From the cell containing the given text, extract its center point as (x, y) coordinate. 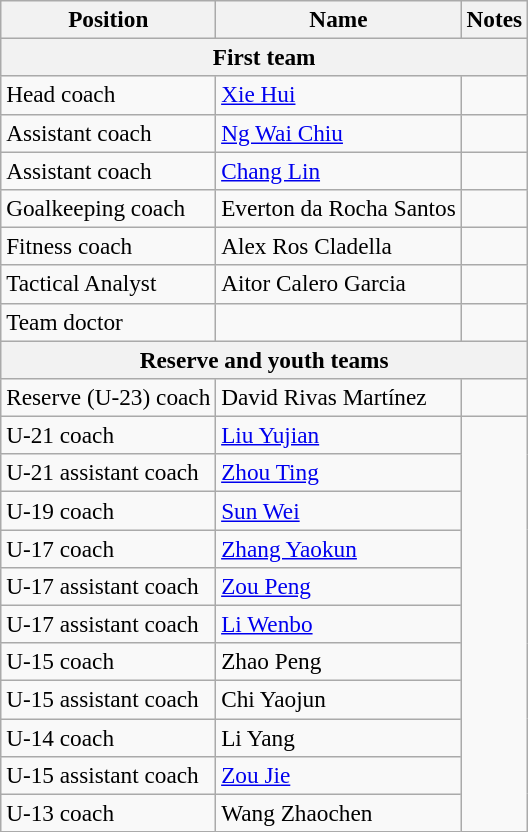
Zhang Yaokun (338, 548)
Reserve and youth teams (264, 359)
Position (108, 19)
U-15 coach (108, 662)
Zou Peng (338, 586)
Name (338, 19)
U-13 coach (108, 813)
Fitness coach (108, 246)
U-14 coach (108, 737)
Sun Wei (338, 510)
Li Yang (338, 737)
First team (264, 57)
Chang Lin (338, 170)
Zhou Ting (338, 473)
Liu Yujian (338, 435)
Goalkeeping coach (108, 208)
Zou Jie (338, 775)
Alex Ros Cladella (338, 246)
David Rivas Martínez (338, 397)
Tactical Analyst (108, 284)
U-21 assistant coach (108, 473)
Chi Yaojun (338, 699)
U-17 coach (108, 548)
U-21 coach (108, 435)
U-19 coach (108, 510)
Xie Hui (338, 95)
Reserve (U-23) coach (108, 397)
Head coach (108, 95)
Aitor Calero Garcia (338, 284)
Zhao Peng (338, 662)
Li Wenbo (338, 624)
Everton da Rocha Santos (338, 208)
Team doctor (108, 322)
Notes (494, 19)
Wang Zhaochen (338, 813)
Ng Wai Chiu (338, 133)
